Scan for the cell matching the given text and deliver its (x, y) coordinate at center. 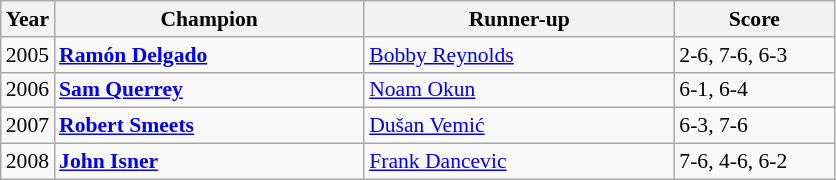
2005 (28, 55)
Ramón Delgado (209, 55)
Runner-up (519, 19)
Noam Okun (519, 90)
Frank Dancevic (519, 162)
2006 (28, 90)
Champion (209, 19)
7-6, 4-6, 6-2 (754, 162)
Year (28, 19)
Bobby Reynolds (519, 55)
Score (754, 19)
2008 (28, 162)
2007 (28, 126)
John Isner (209, 162)
6-1, 6-4 (754, 90)
Sam Querrey (209, 90)
6-3, 7-6 (754, 126)
Robert Smeets (209, 126)
2-6, 7-6, 6-3 (754, 55)
Dušan Vemić (519, 126)
